Output the (x, y) coordinate of the center of the cell containing the given text.  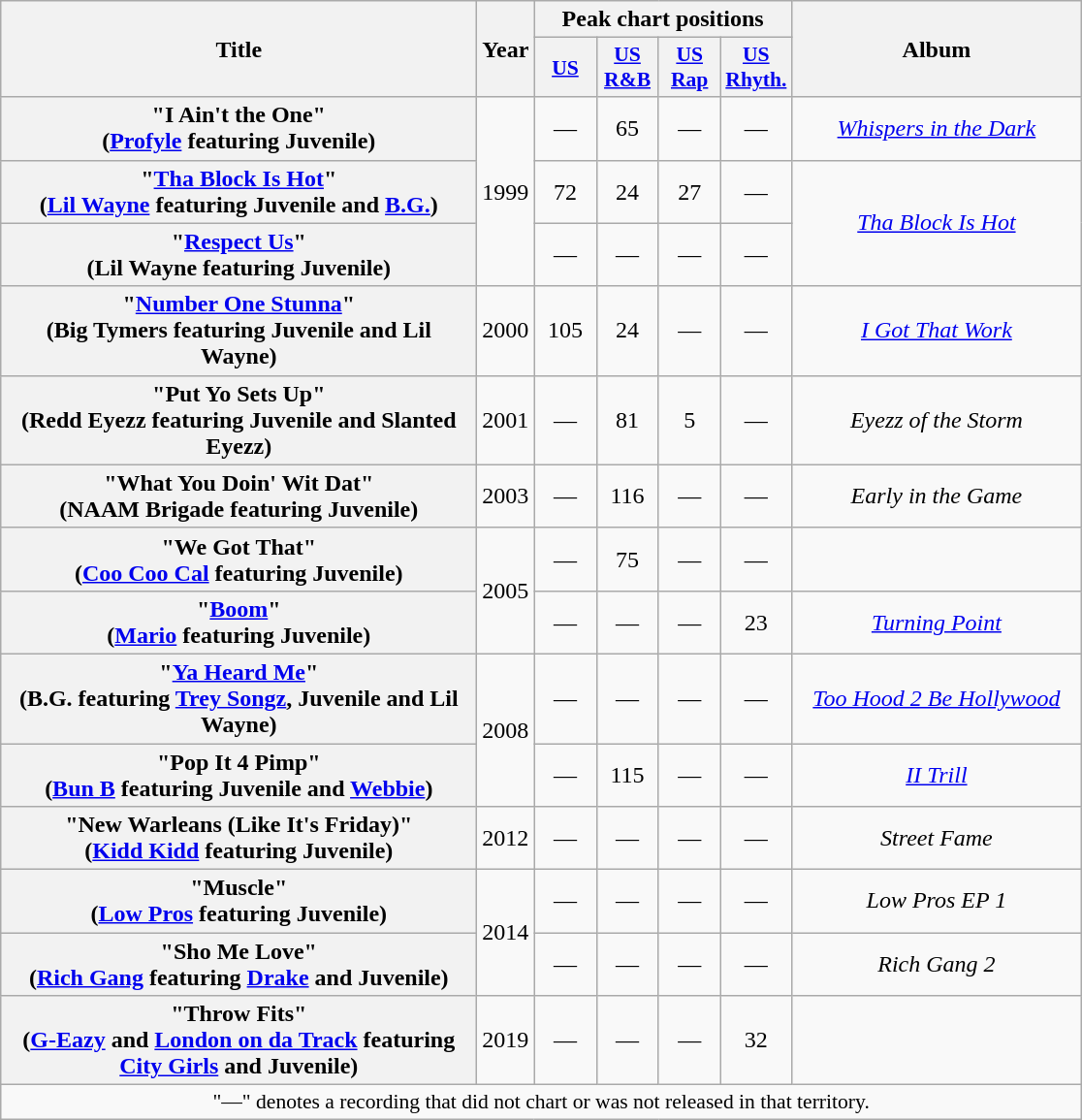
65 (627, 128)
"Throw Fits"(G-Eazy and London on da Track featuring City Girls and Juvenile) (239, 1040)
81 (627, 420)
Whispers in the Dark (937, 128)
"Muscle"(Low Pros featuring Juvenile) (239, 902)
Tha Block Is Hot (937, 223)
"Ya Heard Me"(B.G. featuring Trey Songz, Juvenile and Lil Wayne) (239, 698)
Album (937, 48)
"Respect Us"(Lil Wayne featuring Juvenile) (239, 254)
USRhyth. (756, 68)
1999 (506, 192)
"We Got That"(Coo Coo Cal featuring Juvenile) (239, 559)
2003 (506, 496)
Rich Gang 2 (937, 964)
23 (756, 623)
2019 (506, 1040)
"Number One Stunna"(Big Tymers featuring Juvenile and Lil Wayne) (239, 331)
115 (627, 774)
2008 (506, 729)
2012 (506, 838)
2014 (506, 933)
"New Warleans (Like It's Friday)"(Kidd Kidd featuring Juvenile) (239, 838)
27 (689, 192)
116 (627, 496)
USR&B (627, 68)
32 (756, 1040)
2005 (506, 591)
Title (239, 48)
"Tha Block Is Hot"(Lil Wayne featuring Juvenile and B.G.) (239, 192)
US (565, 68)
Turning Point (937, 623)
"What You Doin' Wit Dat"(NAAM Brigade featuring Juvenile) (239, 496)
75 (627, 559)
5 (689, 420)
Year (506, 48)
"Pop It 4 Pimp"(Bun B featuring Juvenile and Webbie) (239, 774)
USRap (689, 68)
"I Ain't the One"(Profyle featuring Juvenile) (239, 128)
Early in the Game (937, 496)
"—" denotes a recording that did not chart or was not released in that territory. (541, 1103)
Eyezz of the Storm (937, 420)
"Boom"(Mario featuring Juvenile) (239, 623)
II Trill (937, 774)
"Put Yo Sets Up"(Redd Eyezz featuring Juvenile and Slanted Eyezz) (239, 420)
72 (565, 192)
Low Pros EP 1 (937, 902)
105 (565, 331)
Street Fame (937, 838)
2000 (506, 331)
2001 (506, 420)
Too Hood 2 Be Hollywood (937, 698)
"Sho Me Love"(Rich Gang featuring Drake and Juvenile) (239, 964)
I Got That Work (937, 331)
Peak chart positions (663, 19)
